Return the (x, y) coordinate for the center point of the cell that contains the specified text.  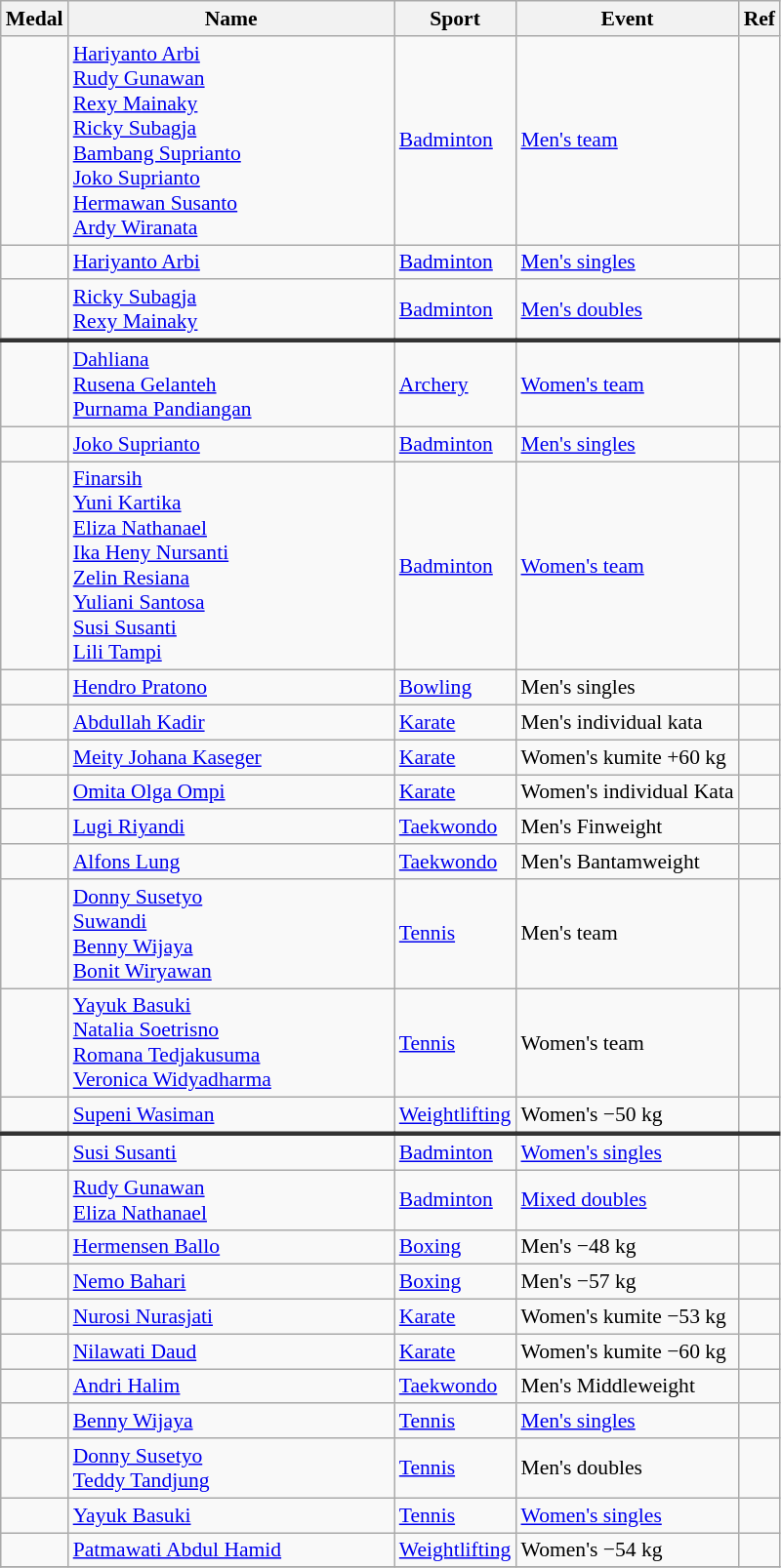
Women's kumite −53 kg (627, 1317)
Sport (455, 19)
Hermensen Ballo (231, 1247)
Men's Bantamweight (627, 862)
Women's −50 kg (627, 1116)
Men's Middleweight (627, 1387)
Alfons Lung (231, 862)
Women's kumite −60 kg (627, 1351)
Benny Wijaya (231, 1422)
Women's −54 kg (627, 1550)
Supeni Wasiman (231, 1116)
Andri Halim (231, 1387)
Donny SusetyoTeddy Tandjung (231, 1467)
Lugi Riyandi (231, 827)
Rudy GunawanEliza Nathanael (231, 1200)
Mixed doubles (627, 1200)
Abdullah Kadir (231, 723)
FinarsihYuni KartikaEliza NathanaelIka Heny NursantiZelin ResianaYuliani SantosaSusi SusantiLili Tampi (231, 566)
Nurosi Nurasjati (231, 1317)
Yayuk Basuki (231, 1515)
Women's individual Kata (627, 792)
Patmawati Abdul Hamid (231, 1550)
DahlianaRusena GelantehPurnama Pandiangan (231, 383)
Omita Olga Ompi (231, 792)
Ricky Subagja Rexy Mainaky (231, 310)
Ref (760, 19)
Bowling (455, 688)
Men's Finweight (627, 827)
Nilawati Daud (231, 1351)
Hariyanto ArbiRudy GunawanRexy MainakyRicky SubagjaBambang SupriantoJoko SupriantoHermawan SusantoArdy Wiranata (231, 141)
Susi Susanti (231, 1151)
Women's kumite +60 kg (627, 757)
Yayuk BasukiNatalia SoetrisnoRomana TedjakusumaVeronica Widyadharma (231, 1043)
Men's −57 kg (627, 1282)
Men's individual kata (627, 723)
Name (231, 19)
Archery (455, 383)
Men's −48 kg (627, 1247)
Donny SusetyoSuwandiBenny WijayaBonit Wiryawan (231, 934)
Joko Suprianto (231, 444)
Medal (35, 19)
Hariyanto Arbi (231, 262)
Event (627, 19)
Meity Johana Kaseger (231, 757)
Nemo Bahari (231, 1282)
Hendro Pratono (231, 688)
